Output the [x, y] coordinate of the center of the cell containing the given text.  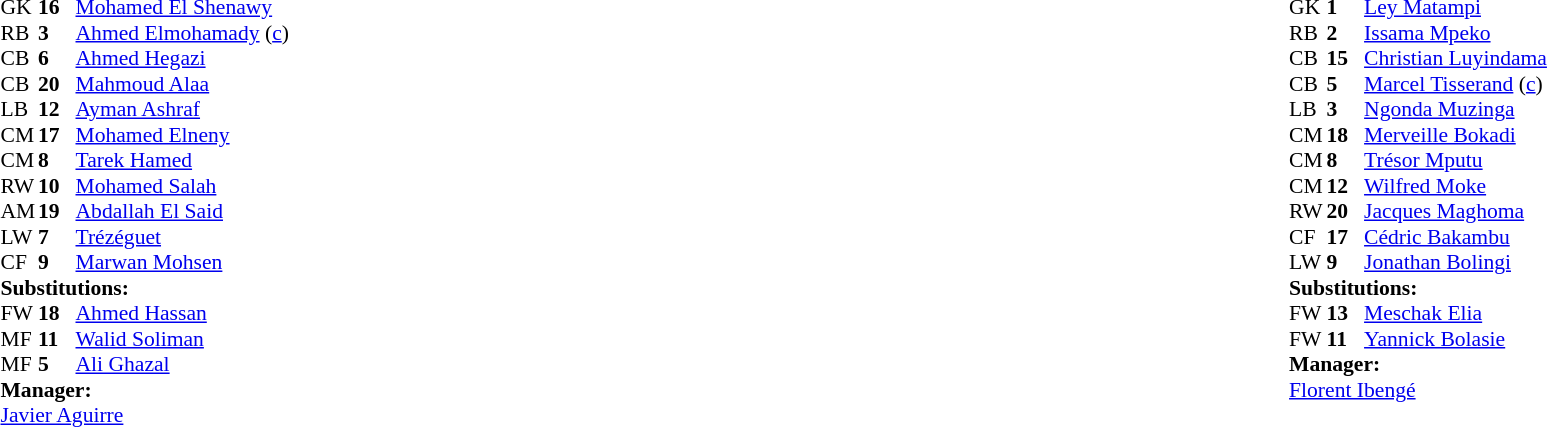
Wilfred Moke [1456, 186]
Ahmed Hassan [182, 313]
19 [57, 211]
Ahmed Hegazi [182, 59]
AM [19, 211]
Tarek Hamed [182, 161]
Merveille Bokadi [1456, 135]
Jacques Maghoma [1456, 211]
Mohamed Salah [182, 186]
2 [1346, 33]
Mahmoud Alaa [182, 84]
Issama Mpeko [1456, 33]
Walid Soliman [182, 339]
15 [1346, 59]
Ahmed Elmohamady (c) [182, 33]
Trésor Mputu [1456, 161]
Trézéguet [182, 237]
Marcel Tisserand (c) [1456, 84]
Mohamed Elneny [182, 135]
Ayman Ashraf [182, 109]
Marwan Mohsen [182, 263]
Yannick Bolasie [1456, 339]
10 [57, 186]
Abdallah El Said [182, 211]
Jonathan Bolingi [1456, 263]
6 [57, 59]
Cédric Bakambu [1456, 237]
7 [57, 237]
13 [1346, 313]
Ali Ghazal [182, 365]
Meschak Elia [1456, 313]
Ngonda Muzinga [1456, 109]
Florent Ibengé [1418, 390]
Christian Luyindama [1456, 59]
